Find where the given text appears and provide that cell's center as [x, y] coordinate. 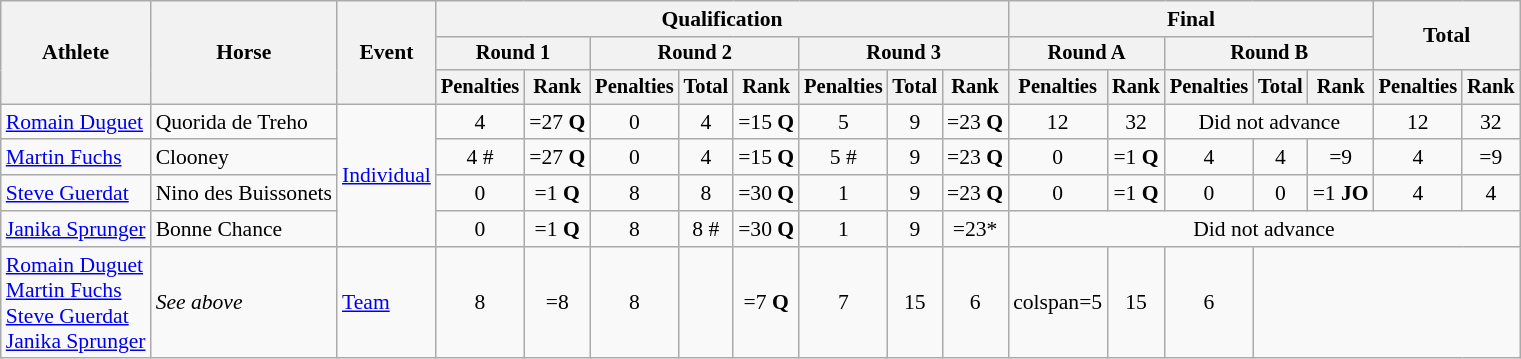
Round B [1270, 54]
Nino des Buissonets [244, 193]
Round 2 [694, 54]
Romain Duguet [76, 122]
8 # [706, 229]
=23* [975, 229]
Steve Guerdat [76, 193]
Event [386, 52]
=8 [557, 303]
4 # [480, 158]
See above [244, 303]
Bonne Chance [244, 229]
Qualification [722, 19]
Round 3 [904, 54]
Quorida de Treho [244, 122]
5 # [843, 158]
Round 1 [513, 54]
7 [843, 303]
Horse [244, 52]
Round A [1086, 54]
=1 JO [1341, 193]
Romain DuguetMartin FuchsSteve GuerdatJanika Sprunger [76, 303]
Clooney [244, 158]
Final [1191, 19]
5 [843, 122]
Individual [386, 175]
=7 Q [766, 303]
Athlete [76, 52]
Team [386, 303]
Janika Sprunger [76, 229]
colspan=5 [1058, 303]
Martin Fuchs [76, 158]
